Locate the cell with the specified text and output its (x, y) center coordinate. 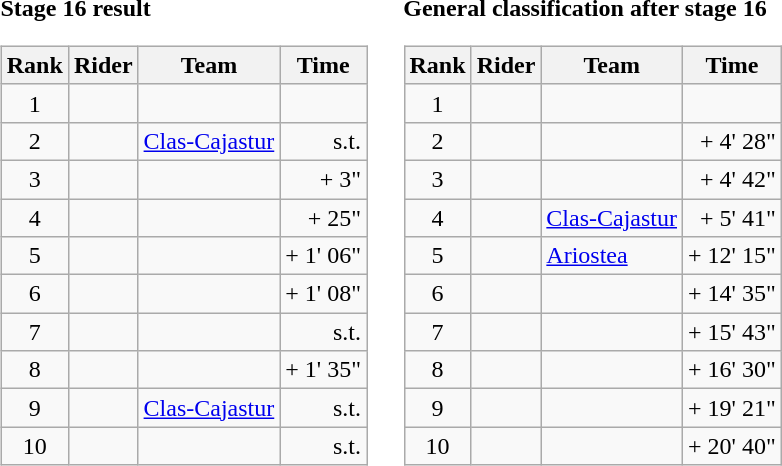
+ 1' 08" (324, 294)
+ 15' 43" (732, 332)
+ 12' 15" (732, 256)
Ariostea (612, 256)
+ 1' 35" (324, 370)
+ 20' 40" (732, 446)
+ 4' 28" (732, 141)
+ 5' 41" (732, 217)
+ 4' 42" (732, 179)
+ 19' 21" (732, 408)
+ 16' 30" (732, 370)
+ 1' 06" (324, 256)
+ 14' 35" (732, 294)
+ 25" (324, 217)
+ 3" (324, 179)
